Detect which cell encompasses the target text, then output its (x, y) center coordinate. 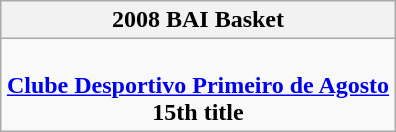
2008 BAI Basket (198, 20)
Clube Desportivo Primeiro de Agosto15th title (198, 85)
